Detect which cell encompasses the target text, then output its (X, Y) center coordinate. 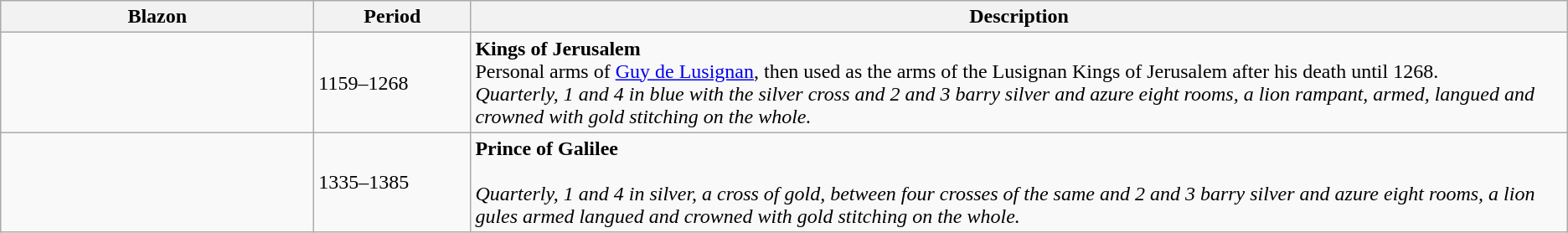
Period (392, 17)
Description (1019, 17)
1159–1268 (392, 82)
1335–1385 (392, 183)
Blazon (157, 17)
